Return the [x, y] coordinate for the center point of the cell that contains the specified text.  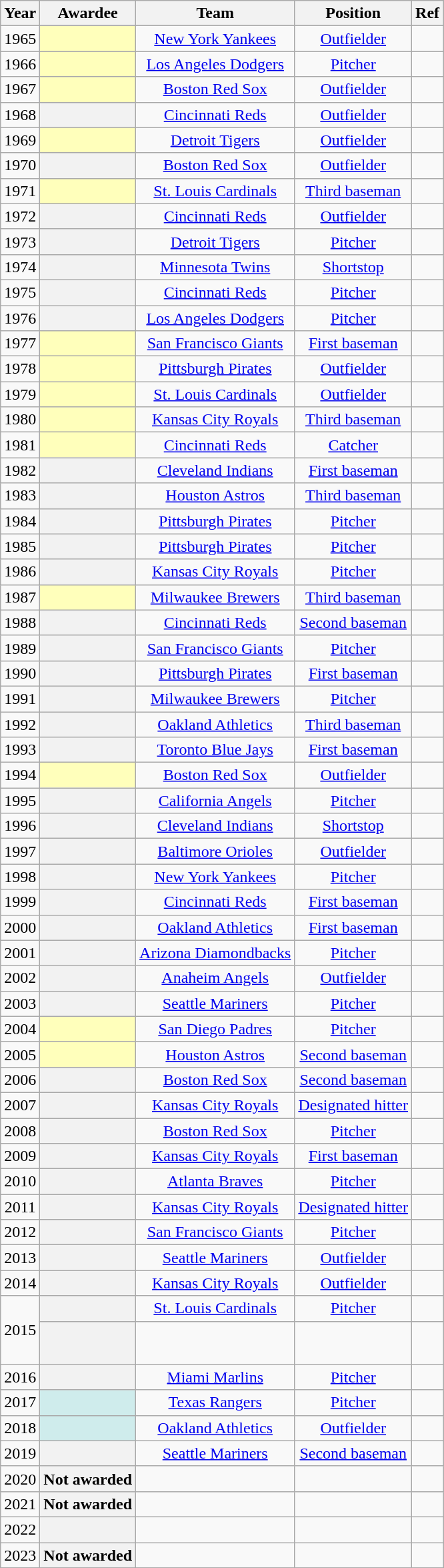
Year [20, 13]
2010 [20, 1182]
2022 [20, 1529]
2007 [20, 1105]
1967 [20, 89]
1989 [20, 648]
1997 [20, 851]
2002 [20, 978]
2023 [20, 1555]
1965 [20, 39]
1999 [20, 902]
2018 [20, 1428]
1993 [20, 750]
1987 [20, 597]
2005 [20, 1054]
1969 [20, 140]
2016 [20, 1377]
1975 [20, 292]
1998 [20, 877]
2011 [20, 1207]
1994 [20, 775]
2000 [20, 927]
1981 [20, 445]
1991 [20, 699]
Miami Marlins [215, 1377]
1976 [20, 318]
1992 [20, 724]
1988 [20, 623]
1974 [20, 267]
1995 [20, 801]
2003 [20, 1004]
1968 [20, 115]
1982 [20, 470]
1986 [20, 572]
Texas Rangers [215, 1403]
1978 [20, 369]
2009 [20, 1156]
Awardee [88, 13]
Arizona Diamondbacks [215, 953]
2008 [20, 1131]
1972 [20, 216]
1990 [20, 673]
1983 [20, 496]
1973 [20, 242]
1977 [20, 344]
2019 [20, 1453]
2012 [20, 1232]
Atlanta Braves [215, 1182]
2015 [20, 1330]
1966 [20, 64]
2013 [20, 1258]
2021 [20, 1504]
Ref [428, 13]
2014 [20, 1283]
Team [215, 13]
1970 [20, 165]
Anaheim Angels [215, 978]
Minnesota Twins [215, 267]
2017 [20, 1403]
Baltimore Orioles [215, 851]
1971 [20, 191]
Position [353, 13]
2001 [20, 953]
Toronto Blue Jays [215, 750]
2006 [20, 1080]
2020 [20, 1479]
Catcher [353, 445]
San Diego Padres [215, 1029]
California Angels [215, 801]
1985 [20, 546]
1980 [20, 420]
1979 [20, 394]
1996 [20, 826]
2004 [20, 1029]
1984 [20, 521]
